Extract the (x, y) coordinate from the center of the cell holding the provided text.  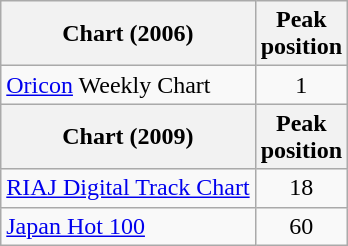
Chart (2009) (128, 136)
18 (301, 188)
RIAJ Digital Track Chart (128, 188)
1 (301, 85)
Oricon Weekly Chart (128, 85)
60 (301, 226)
Chart (2006) (128, 34)
Japan Hot 100 (128, 226)
